Output the [X, Y] coordinate of the center of the cell containing the given text.  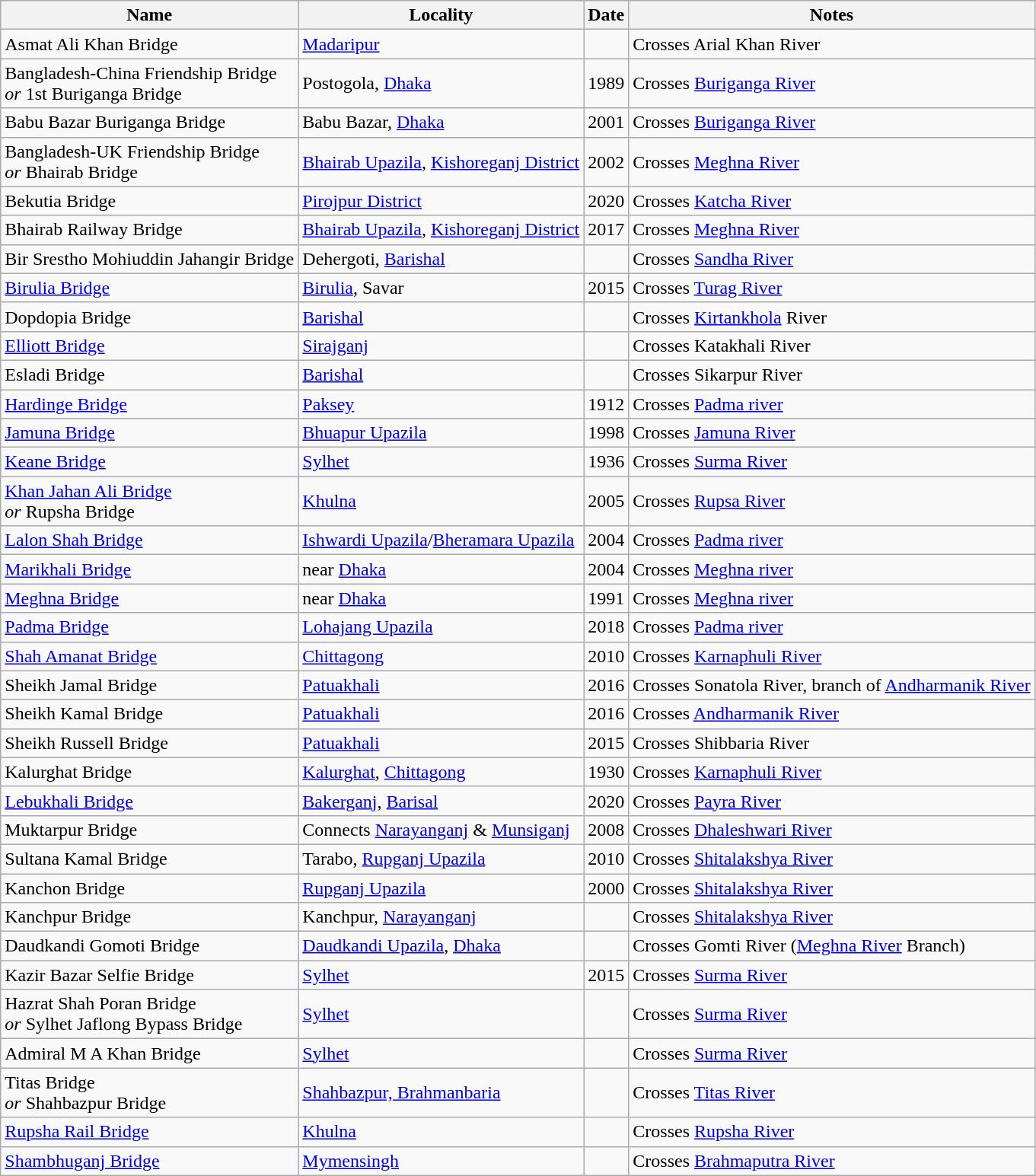
Keane Bridge [149, 462]
Dopdopia Bridge [149, 317]
Bakerganj, Barisal [441, 801]
Locality [441, 15]
2018 [606, 627]
2005 [606, 501]
Rupganj Upazila [441, 888]
Birulia Bridge [149, 288]
Babu Bazar Buriganga Bridge [149, 123]
1998 [606, 433]
Bangladesh-China Friendship Bridge or 1st Buriganga Bridge [149, 84]
Bekutia Bridge [149, 201]
Crosses Titas River [831, 1093]
Kanchpur Bridge [149, 917]
Daudkandi Upazila, Dhaka [441, 946]
Connects Narayanganj & Munsiganj [441, 830]
Mymensingh [441, 1161]
Bangladesh-UK Friendship Bridge or Bhairab Bridge [149, 161]
Kalurghat, Chittagong [441, 772]
Name [149, 15]
Esladi Bridge [149, 374]
Lalon Shah Bridge [149, 540]
Shambhuganj Bridge [149, 1161]
Kanchpur, Narayanganj [441, 917]
Sirajganj [441, 346]
Shahbazpur, Brahmanbaria [441, 1093]
Crosses Dhaleshwari River [831, 830]
Bhairab Railway Bridge [149, 230]
Kanchon Bridge [149, 888]
Babu Bazar, Dhaka [441, 123]
Crosses Gomti River (Meghna River Branch) [831, 946]
2008 [606, 830]
Madaripur [441, 44]
2001 [606, 123]
Marikhali Bridge [149, 569]
Birulia, Savar [441, 288]
Sultana Kamal Bridge [149, 859]
Date [606, 15]
Postogola, Dhaka [441, 84]
Paksey [441, 404]
Elliott Bridge [149, 346]
Dehergoti, Barishal [441, 259]
Crosses Jamuna River [831, 433]
Kalurghat Bridge [149, 772]
Pirojpur District [441, 201]
Sheikh Russell Bridge [149, 743]
Crosses Arial Khan River [831, 44]
2000 [606, 888]
Daudkandi Gomoti Bridge [149, 946]
Kazir Bazar Selfie Bridge [149, 975]
Chittagong [441, 656]
Hazrat Shah Poran Bridge or Sylhet Jaflong Bypass Bridge [149, 1014]
1991 [606, 598]
Rupsha Rail Bridge [149, 1132]
Crosses Rupsha River [831, 1132]
Lebukhali Bridge [149, 801]
Tarabo, Rupganj Upazila [441, 859]
Hardinge Bridge [149, 404]
Crosses Katcha River [831, 201]
Crosses Sikarpur River [831, 374]
Meghna Bridge [149, 598]
1936 [606, 462]
Lohajang Upazila [441, 627]
Jamuna Bridge [149, 433]
2002 [606, 161]
1912 [606, 404]
Crosses Turag River [831, 288]
Crosses Andharmanik River [831, 714]
Sheikh Jamal Bridge [149, 685]
Shah Amanat Bridge [149, 656]
Bir Srestho Mohiuddin Jahangir Bridge [149, 259]
Crosses Payra River [831, 801]
Crosses Sandha River [831, 259]
Crosses Shibbaria River [831, 743]
Admiral M A Khan Bridge [149, 1053]
Crosses Brahmaputra River [831, 1161]
Crosses Rupsa River [831, 501]
1989 [606, 84]
Padma Bridge [149, 627]
Crosses Sonatola River, branch of Andharmanik River [831, 685]
2017 [606, 230]
Bhuapur Upazila [441, 433]
Titas Bridge or Shahbazpur Bridge [149, 1093]
Sheikh Kamal Bridge [149, 714]
Asmat Ali Khan Bridge [149, 44]
Ishwardi Upazila/Bheramara Upazila [441, 540]
Muktarpur Bridge [149, 830]
1930 [606, 772]
Crosses Kirtankhola River [831, 317]
Crosses Katakhali River [831, 346]
Notes [831, 15]
Khan Jahan Ali Bridge or Rupsha Bridge [149, 501]
